Pinpoint the cell where the given text exists, returning its (X, Y) midpoint coordinate. 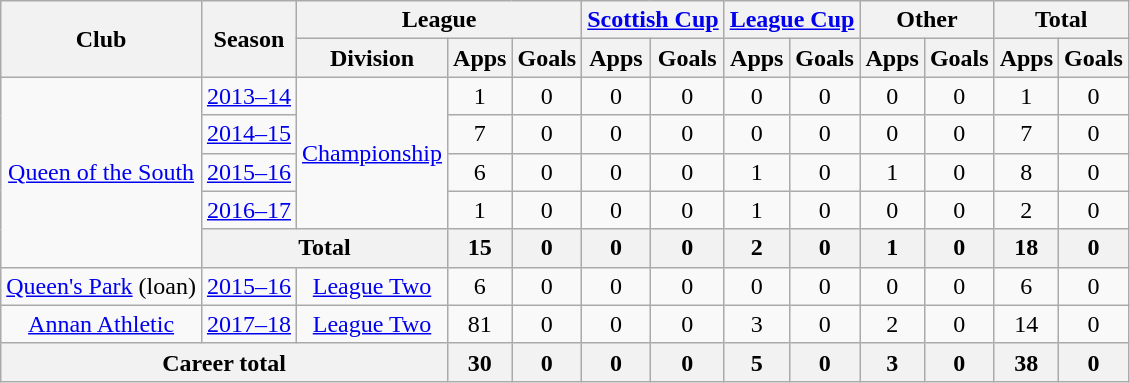
2016–17 (248, 210)
2014–15 (248, 134)
8 (1026, 172)
38 (1026, 362)
2017–18 (248, 324)
81 (480, 324)
Championship (372, 153)
Other (927, 20)
Queen of the South (102, 172)
Season (248, 39)
2013–14 (248, 96)
30 (480, 362)
Club (102, 39)
League (438, 20)
15 (480, 248)
5 (756, 362)
League Cup (792, 20)
Scottish Cup (653, 20)
Division (372, 58)
Annan Athletic (102, 324)
Career total (224, 362)
18 (1026, 248)
Queen's Park (loan) (102, 286)
14 (1026, 324)
